Return (X, Y) of the center of cell containing provided text 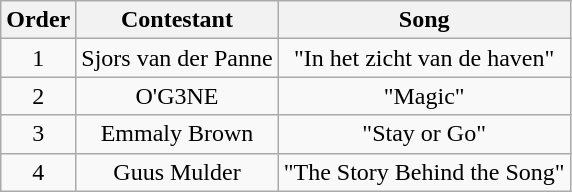
"In het zicht van de haven" (424, 58)
4 (38, 172)
Emmaly Brown (177, 134)
Guus Mulder (177, 172)
Contestant (177, 20)
Order (38, 20)
3 (38, 134)
"The Story Behind the Song" (424, 172)
"Stay or Go" (424, 134)
1 (38, 58)
Song (424, 20)
"Magic" (424, 96)
Sjors van der Panne (177, 58)
O'G3NE (177, 96)
2 (38, 96)
